Provide the [x, y] coordinate of the cell's center where the given text is located.  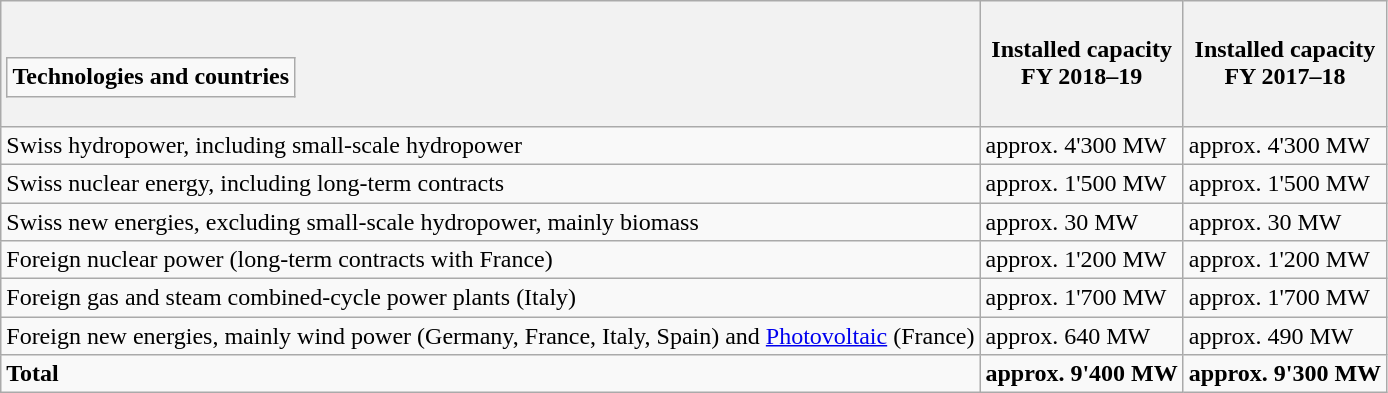
approx. 9'400 MW [1082, 374]
Total [490, 374]
Swiss new energies, excluding small-scale hydropower, mainly biomass [490, 221]
Installed capacityFY 2017–18 [1284, 64]
Swiss hydropower, including small-scale hydropower [490, 145]
Installed capacityFY 2018–19 [1082, 64]
approx. 490 MW [1284, 336]
Foreign nuclear power (long-term contracts with France) [490, 260]
Swiss nuclear energy, including long-term contracts [490, 183]
approx. 9'300 MW [1284, 374]
Foreign gas and steam combined-cycle power plants (Italy) [490, 298]
Foreign new energies, mainly wind power (Germany, France, Italy, Spain) and Photovoltaic (France) [490, 336]
approx. 640 MW [1082, 336]
